For the text-containing cell, return its midpoint in [X, Y] coordinate format. 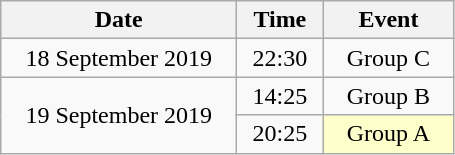
Time [280, 20]
18 September 2019 [119, 58]
14:25 [280, 96]
Group B [388, 96]
22:30 [280, 58]
Group A [388, 134]
19 September 2019 [119, 115]
Event [388, 20]
20:25 [280, 134]
Date [119, 20]
Group C [388, 58]
